Provide the (X, Y) coordinate of the cell's center where the given text is located.  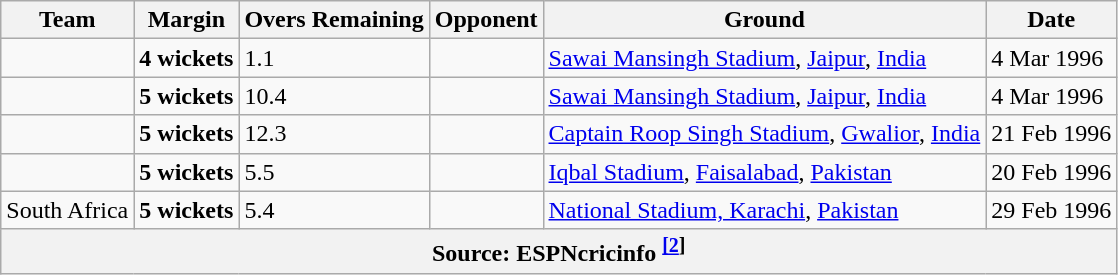
Captain Roop Singh Stadium, Gwalior, India (764, 134)
12.3 (334, 134)
Source: ESPNcricinfo [2] (559, 252)
South Africa (68, 210)
4 wickets (186, 58)
20 Feb 1996 (1052, 172)
1.1 (334, 58)
Overs Remaining (334, 20)
29 Feb 1996 (1052, 210)
Date (1052, 20)
National Stadium, Karachi, Pakistan (764, 210)
5.5 (334, 172)
Ground (764, 20)
5.4 (334, 210)
Opponent (486, 20)
21 Feb 1996 (1052, 134)
Iqbal Stadium, Faisalabad, Pakistan (764, 172)
10.4 (334, 96)
Margin (186, 20)
Team (68, 20)
